Pinpoint the cell where the given text exists, returning its [x, y] midpoint coordinate. 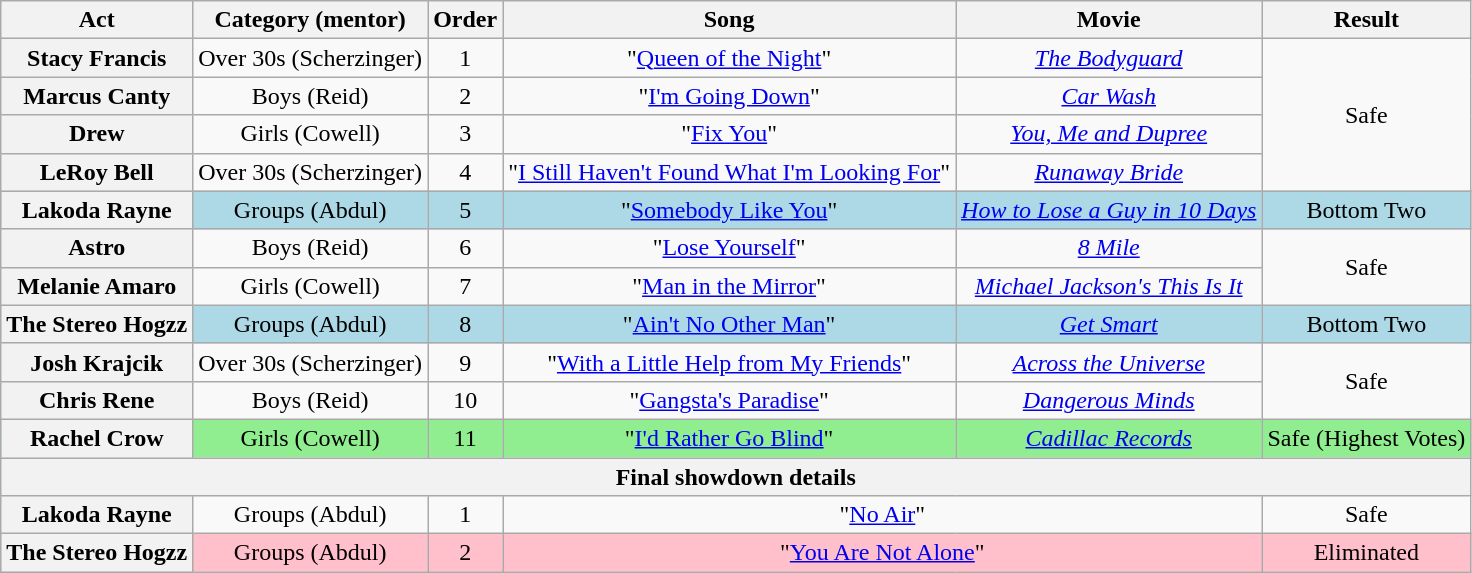
Final showdown details [736, 477]
Act [97, 20]
"Man in the Mirror" [730, 286]
Across the Universe [1109, 362]
Melanie Amaro [97, 286]
Car Wash [1109, 96]
Josh Krajcik [97, 362]
How to Lose a Guy in 10 Days [1109, 210]
7 [466, 286]
"No Air" [882, 515]
10 [466, 400]
Get Smart [1109, 324]
LeRoy Bell [97, 172]
Movie [1109, 20]
The Bodyguard [1109, 58]
"Gangsta's Paradise" [730, 400]
Chris Rene [97, 400]
Eliminated [1366, 553]
3 [466, 134]
Marcus Canty [97, 96]
"I Still Haven't Found What I'm Looking For" [730, 172]
5 [466, 210]
You, Me and Dupree [1109, 134]
"I'd Rather Go Blind" [730, 438]
Dangerous Minds [1109, 400]
9 [466, 362]
11 [466, 438]
"Ain't No Other Man" [730, 324]
Cadillac Records [1109, 438]
"You Are Not Alone" [882, 553]
"I'm Going Down" [730, 96]
Stacy Francis [97, 58]
"With a Little Help from My Friends" [730, 362]
6 [466, 248]
Song [730, 20]
Result [1366, 20]
"Fix You" [730, 134]
Runaway Bride [1109, 172]
"Somebody Like You" [730, 210]
Safe (Highest Votes) [1366, 438]
8 Mile [1109, 248]
Drew [97, 134]
Order [466, 20]
Category (mentor) [310, 20]
Astro [97, 248]
"Queen of the Night" [730, 58]
Michael Jackson's This Is It [1109, 286]
Rachel Crow [97, 438]
"Lose Yourself" [730, 248]
8 [466, 324]
4 [466, 172]
